Locate the cell with the specified text and output its [X, Y] center coordinate. 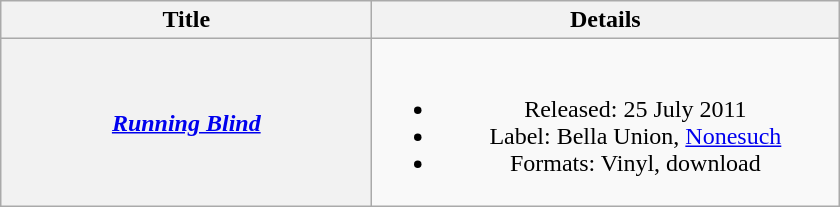
Running Blind [186, 122]
Released: 25 July 2011Label: Bella Union, NonesuchFormats: Vinyl, download [606, 122]
Details [606, 20]
Title [186, 20]
